Determine the [x, y] coordinate at the center of the cell enclosing the given text.  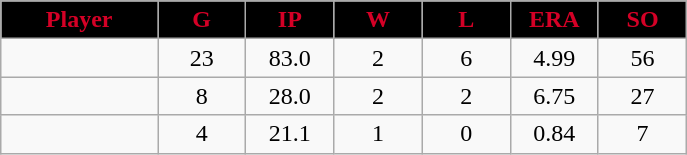
7 [642, 134]
4 [202, 134]
6 [466, 58]
0 [466, 134]
SO [642, 20]
W [378, 20]
1 [378, 134]
23 [202, 58]
L [466, 20]
56 [642, 58]
83.0 [290, 58]
27 [642, 96]
ERA [554, 20]
28.0 [290, 96]
4.99 [554, 58]
Player [80, 20]
G [202, 20]
0.84 [554, 134]
IP [290, 20]
21.1 [290, 134]
6.75 [554, 96]
8 [202, 96]
